Return the [X, Y] coordinate for the center point of the cell that contains the specified text.  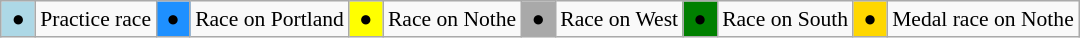
Medal race on Nothe [983, 19]
Practice race [96, 19]
Race on South [785, 19]
Race on West [619, 19]
Race on Portland [270, 19]
Race on Nothe [452, 19]
